Output the [x, y] coordinate of the center of the cell containing the given text.  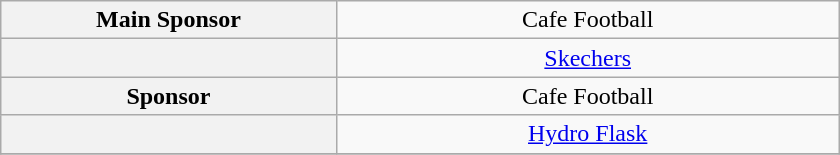
Sponsor [168, 96]
Main Sponsor [168, 20]
Skechers [588, 58]
Hydro Flask [588, 134]
